Determine the (x, y) coordinate at the center of the cell enclosing the given text.  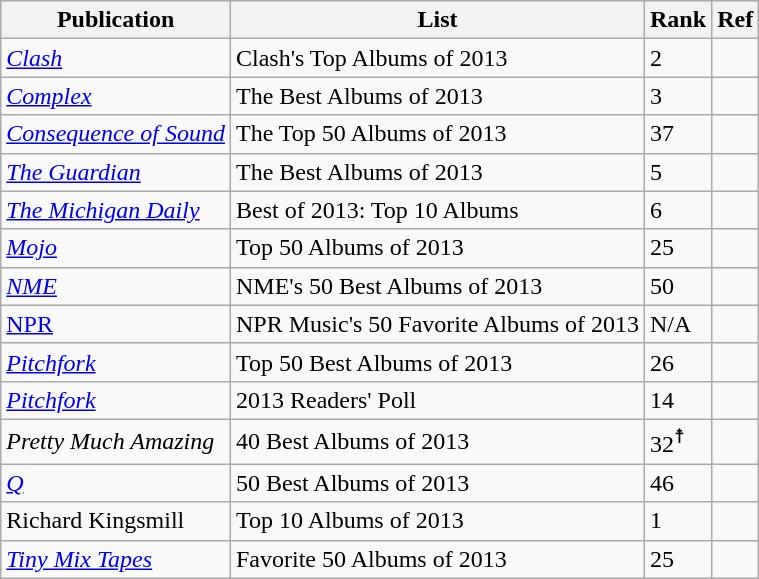
Top 50 Albums of 2013 (437, 248)
Complex (116, 96)
5 (678, 172)
46 (678, 483)
Ref (736, 20)
3 (678, 96)
Clash (116, 58)
32☨ (678, 442)
Mojo (116, 248)
1 (678, 521)
Rank (678, 20)
NME's 50 Best Albums of 2013 (437, 286)
Tiny Mix Tapes (116, 559)
2013 Readers' Poll (437, 400)
2 (678, 58)
50 Best Albums of 2013 (437, 483)
The Guardian (116, 172)
List (437, 20)
NME (116, 286)
Publication (116, 20)
50 (678, 286)
14 (678, 400)
Clash's Top Albums of 2013 (437, 58)
40 Best Albums of 2013 (437, 442)
Q (116, 483)
Favorite 50 Albums of 2013 (437, 559)
Pretty Much Amazing (116, 442)
The Top 50 Albums of 2013 (437, 134)
N/A (678, 324)
Top 50 Best Albums of 2013 (437, 362)
The Michigan Daily (116, 210)
26 (678, 362)
Best of 2013: Top 10 Albums (437, 210)
Top 10 Albums of 2013 (437, 521)
Consequence of Sound (116, 134)
37 (678, 134)
Richard Kingsmill (116, 521)
NPR (116, 324)
6 (678, 210)
NPR Music's 50 Favorite Albums of 2013 (437, 324)
